For the text-containing cell, return its midpoint in [x, y] coordinate format. 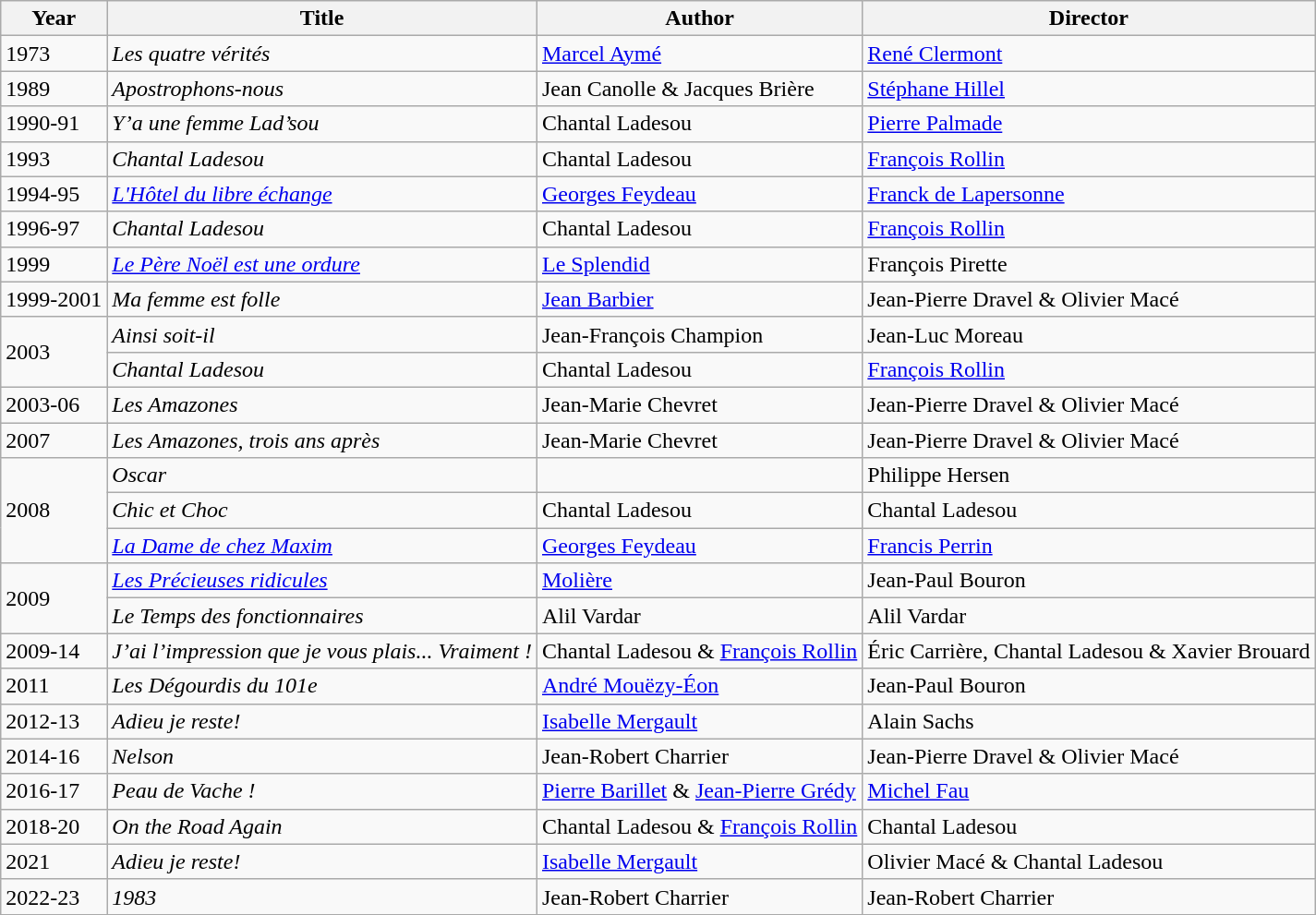
2003-06 [54, 404]
Director [1089, 18]
Pierre Palmade [1089, 124]
Olivier Macé & Chantal Ladesou [1089, 861]
La Dame de chez Maxim [322, 546]
Les Amazones [322, 404]
2009-14 [54, 651]
Jean Canolle & Jacques Brière [699, 89]
1990-91 [54, 124]
Les Dégourdis du 101e [322, 686]
2018-20 [54, 826]
Ainsi soit-il [322, 334]
L'Hôtel du libre échange [322, 194]
Jean-Luc Moreau [1089, 334]
François Pirette [1089, 264]
2012-13 [54, 721]
Molière [699, 581]
Franck de Lapersonne [1089, 194]
1999 [54, 264]
Y’a une femme Lad’sou [322, 124]
2021 [54, 861]
Le Père Noël est une ordure [322, 264]
Philippe Hersen [1089, 476]
Stéphane Hillel [1089, 89]
2009 [54, 598]
2022-23 [54, 897]
Michel Fau [1089, 791]
Les quatre vérités [322, 54]
Alain Sachs [1089, 721]
René Clermont [1089, 54]
Author [699, 18]
André Mouëzy-Éon [699, 686]
2016-17 [54, 791]
Year [54, 18]
Éric Carrière, Chantal Ladesou & Xavier Brouard [1089, 651]
1983 [322, 897]
Marcel Aymé [699, 54]
1973 [54, 54]
2003 [54, 352]
J’ai l’impression que je vous plais... Vraiment ! [322, 651]
Chic et Choc [322, 511]
Jean Barbier [699, 299]
Apostrophons-nous [322, 89]
Ma femme est folle [322, 299]
Les Précieuses ridicules [322, 581]
1993 [54, 159]
Jean-François Champion [699, 334]
2011 [54, 686]
2014-16 [54, 756]
Les Amazones, trois ans après [322, 440]
Le Temps des fonctionnaires [322, 616]
Pierre Barillet & Jean-Pierre Grédy [699, 791]
Francis Perrin [1089, 546]
Peau de Vache ! [322, 791]
1989 [54, 89]
On the Road Again [322, 826]
1996-97 [54, 229]
1999-2001 [54, 299]
Le Splendid [699, 264]
2007 [54, 440]
Title [322, 18]
Oscar [322, 476]
Nelson [322, 756]
1994-95 [54, 194]
2008 [54, 511]
